Scan for the cell matching the given text and deliver its (X, Y) coordinate at center. 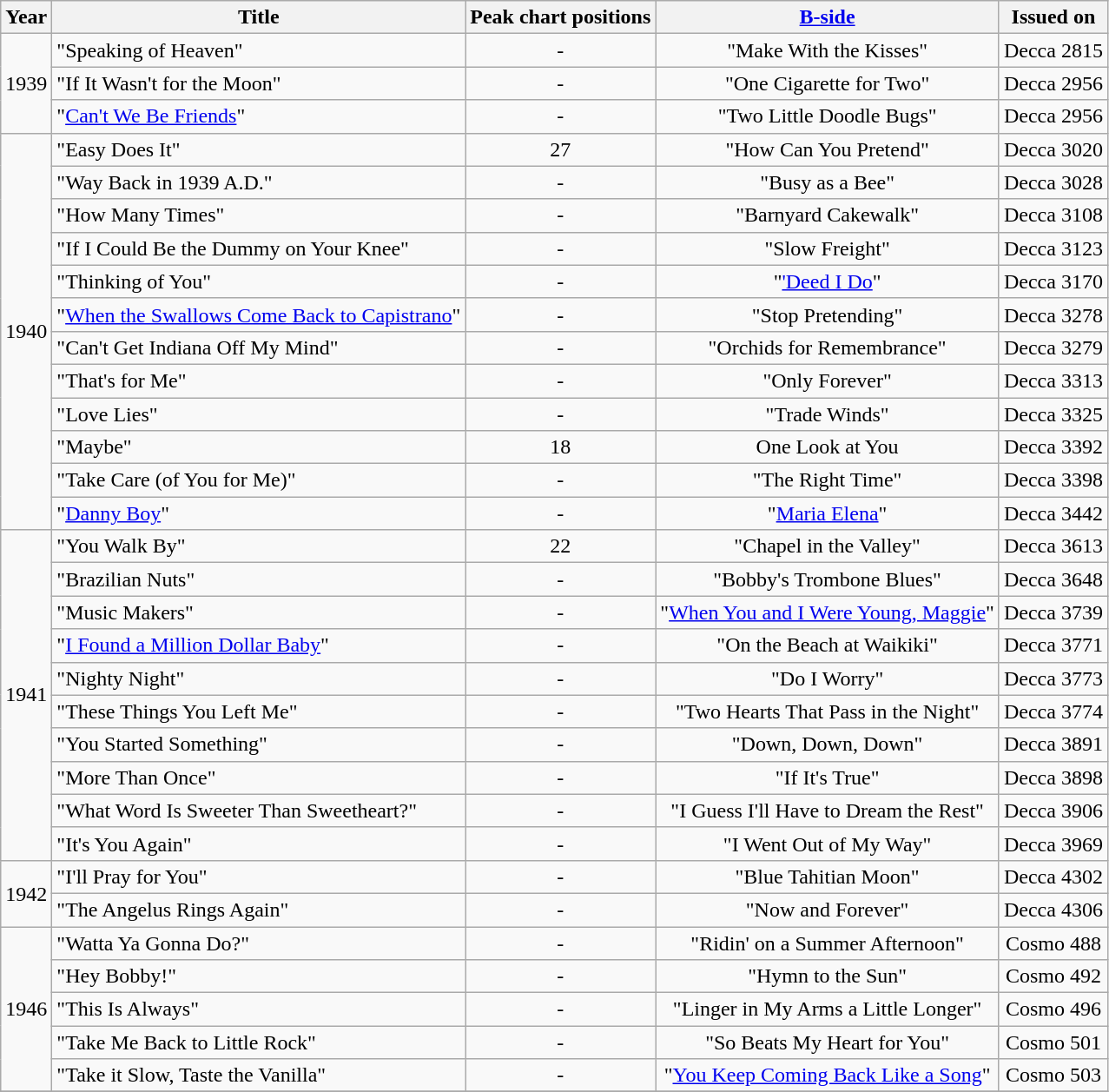
"On the Beach at Waikiki" (828, 645)
B-side (828, 17)
Decca 3108 (1053, 215)
1939 (26, 83)
1942 (26, 893)
Decca 3313 (1053, 381)
1946 (26, 1009)
"If I Could Be the Dummy on Your Knee" (259, 248)
"Easy Does It" (259, 149)
"Can't We Be Friends" (259, 116)
"Orchids for Remembrance" (828, 347)
"Make With the Kisses" (828, 50)
Decca 3773 (1053, 678)
Decca 3278 (1053, 314)
"Ridin' on a Summer Afternoon" (828, 943)
Cosmo 492 (1053, 976)
Decca 3648 (1053, 579)
"Take Me Back to Little Rock" (259, 1042)
"You Walk By" (259, 546)
"Two Little Doodle Bugs" (828, 116)
"Danny Boy" (259, 513)
"These Things You Left Me" (259, 711)
"If It's True" (828, 778)
"Hey Bobby!" (259, 976)
Decca 3613 (1053, 546)
"The Angelus Rings Again" (259, 910)
Decca 3398 (1053, 480)
"Busy as a Bee" (828, 182)
"Barnyard Cakewalk" (828, 215)
One Look at You (828, 447)
"Do I Worry" (828, 678)
Decca 3969 (1053, 844)
Decca 4302 (1053, 877)
1941 (26, 695)
18 (561, 447)
"Now and Forever" (828, 910)
"So Beats My Heart for You" (828, 1042)
"I Went Out of My Way" (828, 844)
Decca 3774 (1053, 711)
"Thinking of You" (259, 281)
"Chapel in the Valley" (828, 546)
"Only Forever" (828, 381)
"How Can You Pretend" (828, 149)
Peak chart positions (561, 17)
"You Started Something" (259, 745)
"'Deed I Do" (828, 281)
"If It Wasn't for the Moon" (259, 83)
"Watta Ya Gonna Do?" (259, 943)
Decca 3891 (1053, 745)
"Blue Tahitian Moon" (828, 877)
"Love Lies" (259, 414)
"Nighty Night" (259, 678)
"I Guess I'll Have to Dream the Rest" (828, 811)
"When the Swallows Come Back to Capistrano" (259, 314)
Decca 4306 (1053, 910)
Decca 3123 (1053, 248)
Decca 3170 (1053, 281)
"It's You Again" (259, 844)
1940 (26, 332)
"What Word Is Sweeter Than Sweetheart?" (259, 811)
"Take it Slow, Taste the Vanilla" (259, 1075)
"More Than Once" (259, 778)
Year (26, 17)
"Bobby's Trombone Blues" (828, 579)
27 (561, 149)
Cosmo 488 (1053, 943)
"You Keep Coming Back Like a Song" (828, 1075)
Cosmo 501 (1053, 1042)
Issued on (1053, 17)
"This Is Always" (259, 1009)
"Brazilian Nuts" (259, 579)
Title (259, 17)
Decca 3028 (1053, 182)
"One Cigarette for Two" (828, 83)
"How Many Times" (259, 215)
"I'll Pray for You" (259, 877)
Cosmo 503 (1053, 1075)
Decca 3325 (1053, 414)
"Maria Elena" (828, 513)
Decca 3906 (1053, 811)
"Way Back in 1939 A.D." (259, 182)
"Two Hearts That Pass in the Night" (828, 711)
22 (561, 546)
"I Found a Million Dollar Baby" (259, 645)
"Trade Winds" (828, 414)
"Hymn to the Sun" (828, 976)
"Take Care (of You for Me)" (259, 480)
Decca 3279 (1053, 347)
"That's for Me" (259, 381)
"Music Makers" (259, 612)
"Speaking of Heaven" (259, 50)
"Stop Pretending" (828, 314)
Decca 2815 (1053, 50)
Decca 3442 (1053, 513)
"When You and I Were Young, Maggie" (828, 612)
"Down, Down, Down" (828, 745)
Decca 3392 (1053, 447)
Decca 3898 (1053, 778)
Decca 3020 (1053, 149)
"Linger in My Arms a Little Longer" (828, 1009)
"Slow Freight" (828, 248)
"Maybe" (259, 447)
"The Right Time" (828, 480)
Decca 3771 (1053, 645)
Decca 3739 (1053, 612)
"Can't Get Indiana Off My Mind" (259, 347)
Cosmo 496 (1053, 1009)
